Search for the cell housing the specified text and yield its [X, Y] center coordinate. 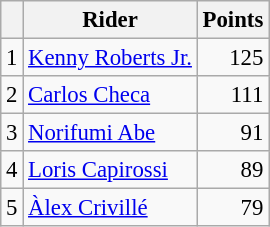
125 [232, 58]
79 [232, 208]
111 [232, 95]
5 [12, 208]
Points [232, 20]
Norifumi Abe [110, 133]
4 [12, 170]
Carlos Checa [110, 95]
2 [12, 95]
Loris Capirossi [110, 170]
3 [12, 133]
Àlex Crivillé [110, 208]
89 [232, 170]
Kenny Roberts Jr. [110, 58]
91 [232, 133]
Rider [110, 20]
1 [12, 58]
